Pinpoint the cell where the given text exists, returning its (x, y) midpoint coordinate. 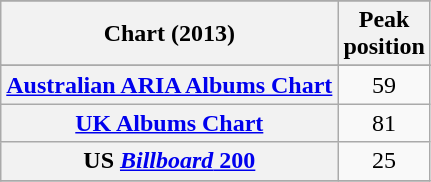
59 (384, 85)
US Billboard 200 (170, 161)
81 (384, 123)
Peakposition (384, 34)
UK Albums Chart (170, 123)
25 (384, 161)
Australian ARIA Albums Chart (170, 85)
Chart (2013) (170, 34)
